For the text-containing cell, return its midpoint in (X, Y) coordinate format. 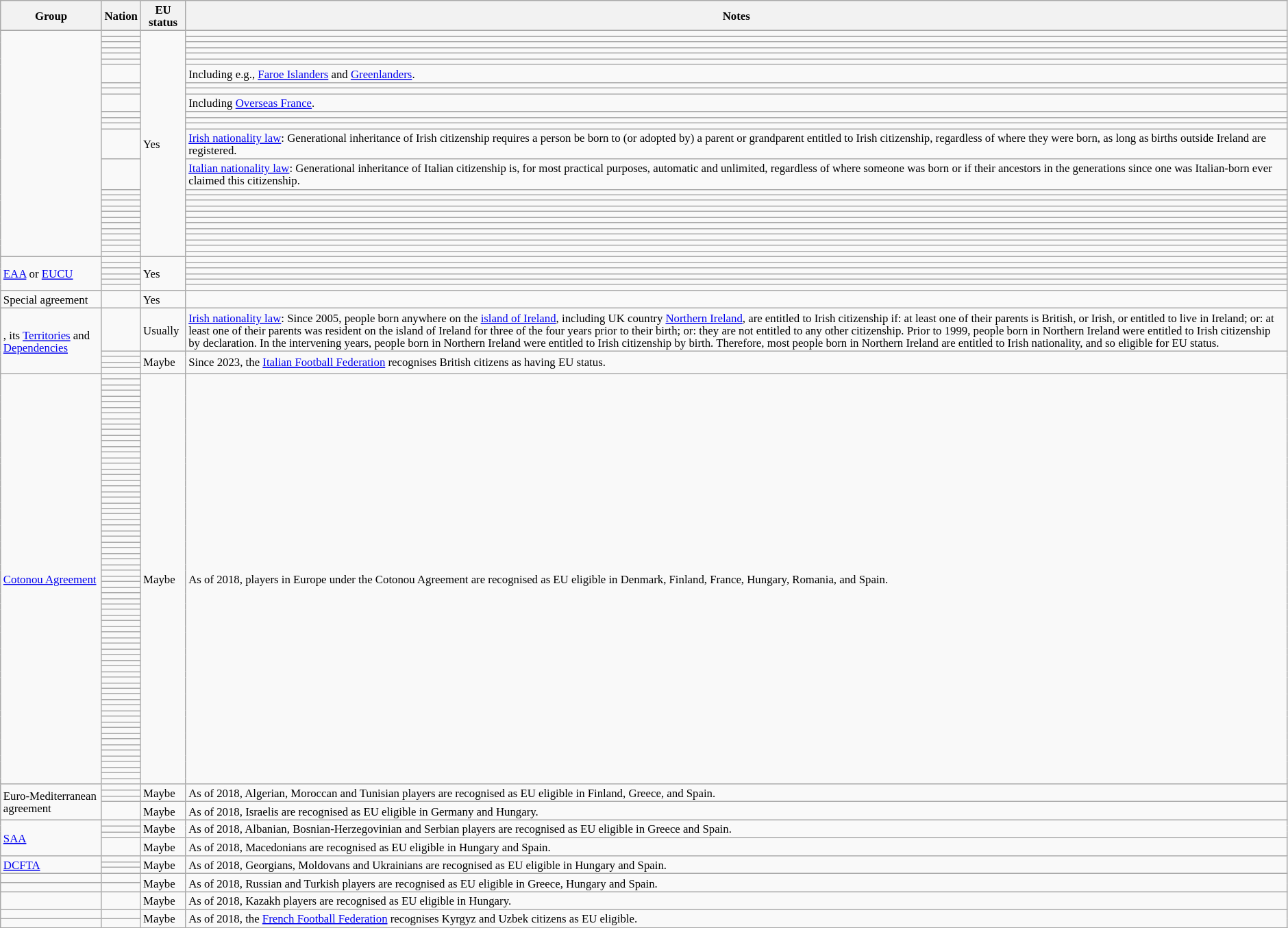
As of 2018, Georgians, Moldovans and Ukrainians are recognised as EU eligible in Hungary and Spain. (736, 865)
As of 2018, Kazakh players are recognised as EU eligible in Hungary. (736, 901)
Including e.g., Faroe Islanders and Greenlanders. (736, 73)
SAA (51, 838)
, its Territories and Dependencies (51, 341)
Since 2023, the Italian Football Federation recognises British citizens as having EU status. (736, 362)
As of 2018, Russian and Turkish players are recognised as EU eligible in Greece, Hungary and Spain. (736, 883)
EU status (163, 16)
EAA or EUCU (51, 274)
Group (51, 16)
Nation (121, 16)
As of 2018, players in Europe under the Cotonou Agreement are recognised as EU eligible in Denmark, Finland, France, Hungary, Romania, and Spain. (736, 578)
DCFTA (51, 865)
As of 2018, Macedonians are recognised as EU eligible in Hungary and Spain. (736, 846)
As of 2018, the French Football Federation recognises Kyrgyz and Uzbek citizens as EU eligible. (736, 918)
Cotonou Agreement (51, 578)
As of 2018, Algerian, Moroccan and Tunisian players are recognised as EU eligible in Finland, Greece, and Spain. (736, 793)
Including Overseas France. (736, 103)
As of 2018, Israelis are recognised as EU eligible in Germany and Hungary. (736, 811)
As of 2018, Albanian, Bosnian-Herzegovinian and Serbian players are recognised as EU eligible in Greece and Spain. (736, 829)
Special agreement (51, 300)
Usually (163, 330)
Euro-Mediterranean agreement (51, 802)
Notes (736, 16)
